Detect which cell encompasses the target text, then output its [X, Y] center coordinate. 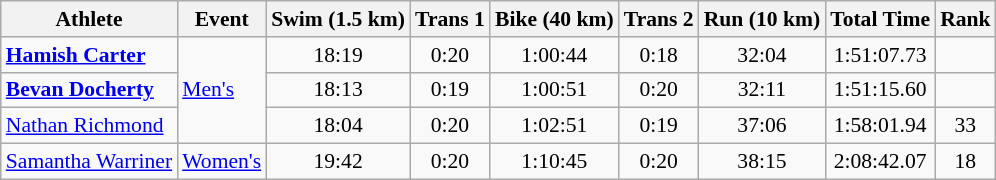
0:18 [659, 55]
1:10:45 [554, 162]
Nathan Richmond [89, 126]
Women's [222, 162]
Samantha Warriner [89, 162]
1:51:15.60 [880, 90]
Bevan Docherty [89, 90]
32:04 [762, 55]
Hamish Carter [89, 55]
Trans 2 [659, 19]
19:42 [338, 162]
Event [222, 19]
1:51:07.73 [880, 55]
18:19 [338, 55]
18:13 [338, 90]
33 [966, 126]
1:00:51 [554, 90]
1:58:01.94 [880, 126]
Men's [222, 90]
Run (10 km) [762, 19]
Total Time [880, 19]
37:06 [762, 126]
Bike (40 km) [554, 19]
38:15 [762, 162]
Swim (1.5 km) [338, 19]
1:02:51 [554, 126]
Rank [966, 19]
18 [966, 162]
18:04 [338, 126]
Athlete [89, 19]
2:08:42.07 [880, 162]
Trans 1 [450, 19]
32:11 [762, 90]
1:00:44 [554, 55]
